Find where the given text appears and provide that cell's center as [X, Y] coordinate. 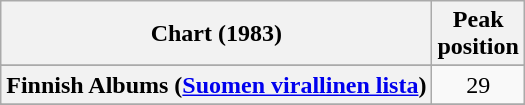
29 [478, 85]
Finnish Albums (Suomen virallinen lista) [216, 85]
Chart (1983) [216, 34]
Peakposition [478, 34]
